Provide the [x, y] coordinate of the cell's center where the given text is located.  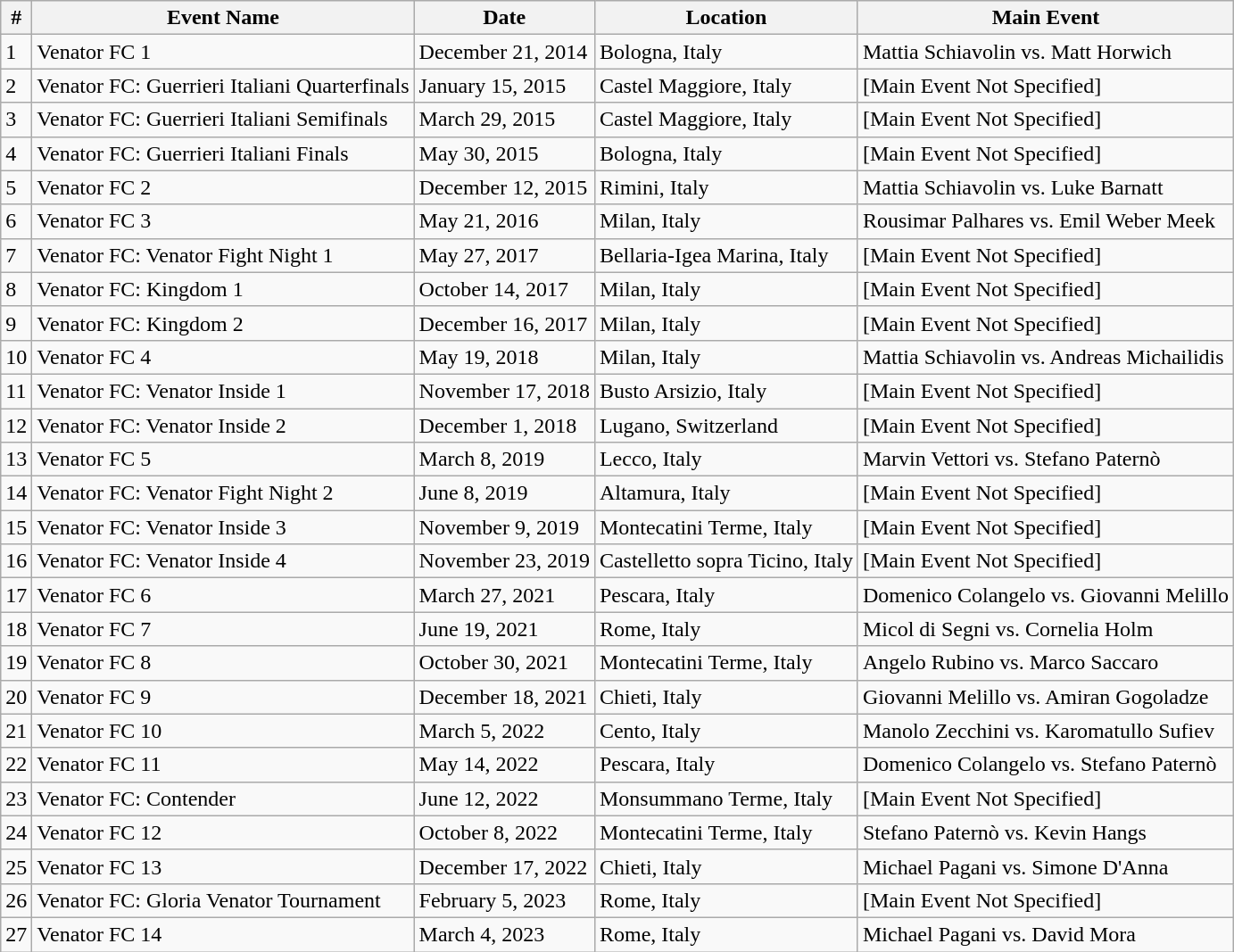
Altamura, Italy [726, 493]
June 19, 2021 [504, 629]
Rousimar Palhares vs. Emil Weber Meek [1046, 221]
Venator FC 14 [223, 934]
13 [16, 459]
Venator FC: Kingdom 1 [223, 289]
Venator FC: Venator Inside 4 [223, 561]
Venator FC 10 [223, 731]
10 [16, 357]
Busto Arsizio, Italy [726, 391]
Venator FC 12 [223, 832]
Venator FC: Contender [223, 799]
May 14, 2022 [504, 765]
8 [16, 289]
Venator FC 7 [223, 629]
December 12, 2015 [504, 187]
Venator FC: Guerrieri Italiani Semifinals [223, 120]
October 8, 2022 [504, 832]
18 [16, 629]
15 [16, 527]
Venator FC: Venator Inside 1 [223, 391]
Michael Pagani vs. David Mora [1046, 934]
Venator FC 13 [223, 866]
Venator FC: Venator Inside 3 [223, 527]
3 [16, 120]
November 9, 2019 [504, 527]
June 12, 2022 [504, 799]
Date [504, 18]
Bellaria-Igea Marina, Italy [726, 255]
May 30, 2015 [504, 153]
Rimini, Italy [726, 187]
20 [16, 697]
12 [16, 426]
Monsummano Terme, Italy [726, 799]
Manolo Zecchini vs. Karomatullo Sufiev [1046, 731]
16 [16, 561]
January 15, 2015 [504, 86]
17 [16, 595]
March 29, 2015 [504, 120]
Domenico Colangelo vs. Stefano Paternò [1046, 765]
24 [16, 832]
Castelletto sopra Ticino, Italy [726, 561]
May 27, 2017 [504, 255]
Giovanni Melillo vs. Amiran Gogoladze [1046, 697]
Mattia Schiavolin vs. Andreas Michailidis [1046, 357]
Venator FC 5 [223, 459]
22 [16, 765]
December 1, 2018 [504, 426]
Micol di Segni vs. Cornelia Holm [1046, 629]
Location [726, 18]
December 18, 2021 [504, 697]
Angelo Rubino vs. Marco Saccaro [1046, 663]
6 [16, 221]
December 16, 2017 [504, 323]
Venator FC 8 [223, 663]
Venator FC: Gloria Venator Tournament [223, 900]
Venator FC: Guerrieri Italiani Finals [223, 153]
Domenico Colangelo vs. Giovanni Melillo [1046, 595]
Venator FC 4 [223, 357]
5 [16, 187]
June 8, 2019 [504, 493]
Michael Pagani vs. Simone D'Anna [1046, 866]
February 5, 2023 [504, 900]
May 21, 2016 [504, 221]
December 21, 2014 [504, 52]
2 [16, 86]
Venator FC: Kingdom 2 [223, 323]
November 17, 2018 [504, 391]
Marvin Vettori vs. Stefano Paternò [1046, 459]
Venator FC: Venator Fight Night 1 [223, 255]
Venator FC 11 [223, 765]
9 [16, 323]
Venator FC 6 [223, 595]
March 8, 2019 [504, 459]
Mattia Schiavolin vs. Matt Horwich [1046, 52]
26 [16, 900]
# [16, 18]
October 30, 2021 [504, 663]
October 14, 2017 [504, 289]
Mattia Schiavolin vs. Luke Barnatt [1046, 187]
1 [16, 52]
Venator FC: Venator Inside 2 [223, 426]
25 [16, 866]
December 17, 2022 [504, 866]
Venator FC 1 [223, 52]
March 5, 2022 [504, 731]
Venator FC: Guerrieri Italiani Quarterfinals [223, 86]
23 [16, 799]
Lugano, Switzerland [726, 426]
Cento, Italy [726, 731]
11 [16, 391]
21 [16, 731]
Event Name [223, 18]
Venator FC 3 [223, 221]
7 [16, 255]
March 27, 2021 [504, 595]
19 [16, 663]
Venator FC 2 [223, 187]
November 23, 2019 [504, 561]
Main Event [1046, 18]
Lecco, Italy [726, 459]
14 [16, 493]
27 [16, 934]
4 [16, 153]
Venator FC: Venator Fight Night 2 [223, 493]
March 4, 2023 [504, 934]
Stefano Paternò vs. Kevin Hangs [1046, 832]
Venator FC 9 [223, 697]
May 19, 2018 [504, 357]
